Locate the cell with the specified text and output its [x, y] center coordinate. 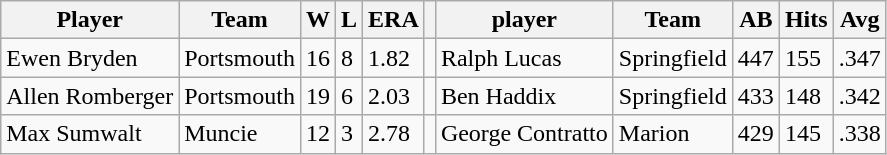
2.03 [394, 96]
155 [806, 58]
George Contratto [524, 134]
Hits [806, 20]
447 [756, 58]
player [524, 20]
2.78 [394, 134]
Marion [672, 134]
145 [806, 134]
L [348, 20]
3 [348, 134]
429 [756, 134]
Muncie [240, 134]
1.82 [394, 58]
.347 [860, 58]
16 [318, 58]
Player [90, 20]
Ben Haddix [524, 96]
W [318, 20]
433 [756, 96]
Avg [860, 20]
.338 [860, 134]
AB [756, 20]
148 [806, 96]
Max Sumwalt [90, 134]
ERA [394, 20]
12 [318, 134]
19 [318, 96]
Allen Romberger [90, 96]
6 [348, 96]
Ralph Lucas [524, 58]
8 [348, 58]
Ewen Bryden [90, 58]
.342 [860, 96]
